Capture the cell that displays the provided text and extract its [x, y] central coordinate. 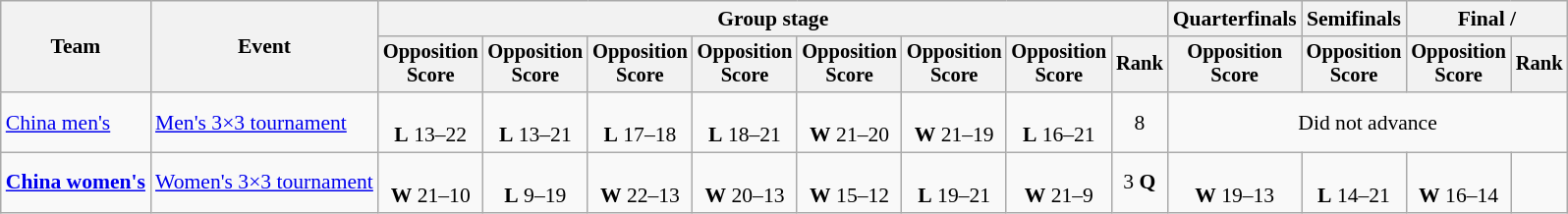
China women's [76, 183]
L 9–19 [536, 183]
W 16–14 [1458, 183]
Women's 3×3 tournament [264, 183]
W 21–10 [430, 183]
L 18–21 [745, 122]
W 21–20 [849, 122]
L 14–21 [1354, 183]
W 21–9 [1059, 183]
W 19–13 [1235, 183]
Men's 3×3 tournament [264, 122]
L 13–21 [536, 122]
W 15–12 [849, 183]
Event [264, 47]
Final / [1486, 19]
China men's [76, 122]
Quarterfinals [1235, 19]
L 13–22 [430, 122]
W 20–13 [745, 183]
L 19–21 [955, 183]
Group stage [773, 19]
Semifinals [1354, 19]
Team [76, 47]
3 Q [1140, 183]
Did not advance [1368, 122]
L 16–21 [1059, 122]
8 [1140, 122]
W 21–19 [955, 122]
W 22–13 [641, 183]
L 17–18 [641, 122]
